Detect which cell encompasses the target text, then output its [x, y] center coordinate. 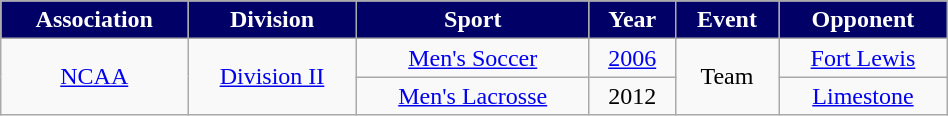
Sport [472, 20]
Year [632, 20]
Fort Lewis [864, 58]
Men's Soccer [472, 58]
Team [726, 77]
NCAA [94, 77]
2006 [632, 58]
Association [94, 20]
2012 [632, 96]
Men's Lacrosse [472, 96]
Division II [272, 77]
Limestone [864, 96]
Division [272, 20]
Event [726, 20]
Opponent [864, 20]
